Find where the given text appears and provide that cell's center as [x, y] coordinate. 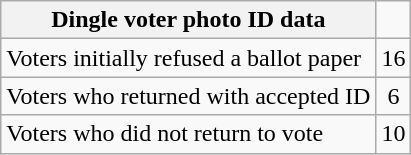
Voters who returned with accepted ID [188, 96]
6 [394, 96]
Voters who did not return to vote [188, 134]
Dingle voter photo ID data [188, 20]
16 [394, 58]
Voters initially refused a ballot paper [188, 58]
10 [394, 134]
